Identify which cell holds the provided text, then report its [X, Y] central coordinate. 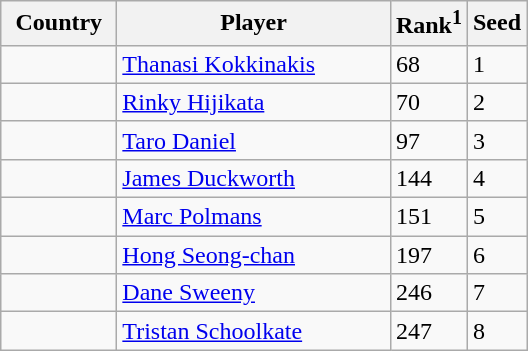
Tristan Schoolkate [254, 331]
2 [496, 102]
70 [428, 102]
Rinky Hijikata [254, 102]
247 [428, 331]
68 [428, 64]
4 [496, 178]
Thanasi Kokkinakis [254, 64]
151 [428, 217]
Dane Sweeny [254, 293]
Country [59, 24]
Player [254, 24]
Marc Polmans [254, 217]
1 [496, 64]
James Duckworth [254, 178]
144 [428, 178]
8 [496, 331]
5 [496, 217]
6 [496, 255]
Hong Seong-chan [254, 255]
7 [496, 293]
97 [428, 140]
197 [428, 255]
3 [496, 140]
Rank1 [428, 24]
246 [428, 293]
Taro Daniel [254, 140]
Seed [496, 24]
